Scan for the cell matching the given text and deliver its [x, y] coordinate at center. 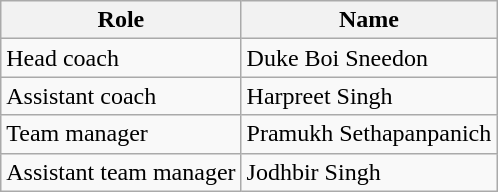
Name [369, 20]
Team manager [121, 134]
Head coach [121, 58]
Pramukh Sethapanpanich [369, 134]
Harpreet Singh [369, 96]
Jodhbir Singh [369, 172]
Assistant team manager [121, 172]
Duke Boi Sneedon [369, 58]
Assistant coach [121, 96]
Role [121, 20]
